For the text-containing cell, return its midpoint in [X, Y] coordinate format. 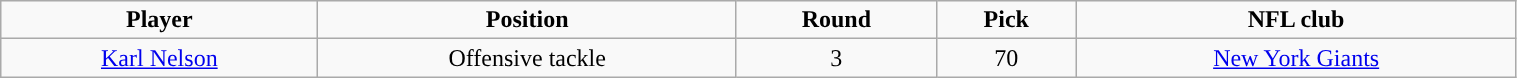
Karl Nelson [160, 58]
NFL club [1296, 20]
Player [160, 20]
New York Giants [1296, 58]
3 [836, 58]
Round [836, 20]
Offensive tackle [528, 58]
Position [528, 20]
70 [1006, 58]
Pick [1006, 20]
